Pinpoint the cell where the given text exists, returning its [X, Y] midpoint coordinate. 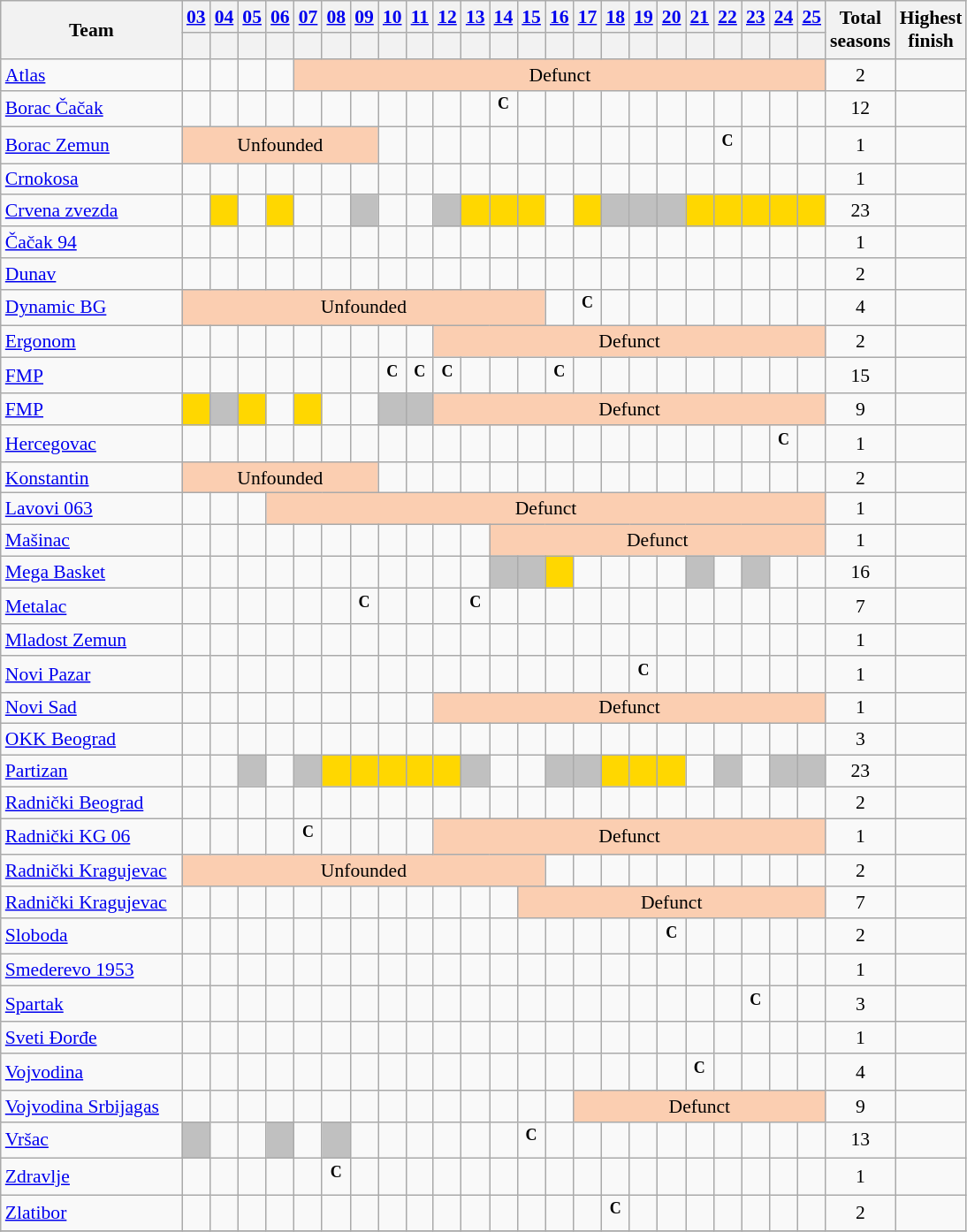
Totalseasons [861, 30]
25 [811, 17]
Vojvodina Srbijagas [92, 1107]
20 [672, 17]
21 [700, 17]
14 [504, 17]
04 [225, 17]
Metalac [92, 606]
Dynamic BG [92, 308]
Team [92, 30]
Vojvodina [92, 1071]
03 [196, 17]
Novi Pazar [92, 673]
Highestfinish [932, 30]
Vršac [92, 1140]
Konstantin [92, 478]
Radnički Beograd [92, 802]
Lavovi 063 [92, 509]
10 [392, 17]
05 [252, 17]
18 [615, 17]
Hercegovac [92, 444]
Sveti Đorđe [92, 1038]
Atlas [92, 75]
09 [364, 17]
Novi Sad [92, 709]
Borac Čačak [92, 108]
17 [588, 17]
Mladost Zemun [92, 641]
Spartak [92, 1004]
06 [280, 17]
07 [308, 17]
Partizan [92, 772]
Zdravlje [92, 1177]
11 [421, 17]
Smederevo 1953 [92, 970]
Radnički KG 06 [92, 836]
08 [336, 17]
Čačak 94 [92, 242]
22 [727, 17]
19 [643, 17]
OKK Beograd [92, 740]
24 [784, 17]
Ergonom [92, 342]
Crvena zvezda [92, 211]
Sloboda [92, 937]
Zlatibor [92, 1213]
Mega Basket [92, 573]
Mašinac [92, 541]
Dunav [92, 274]
Crnokosa [92, 179]
Borac Zemun [92, 145]
